Return the (x, y) coordinate for the center point of the cell that contains the specified text.  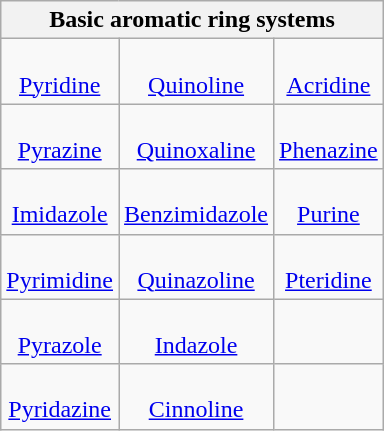
Indazole (196, 332)
Phenazine (329, 136)
Benzimidazole (196, 202)
Purine (329, 202)
Pyridazine (60, 396)
Pteridine (329, 266)
Pyridine (60, 72)
Quinazoline (196, 266)
Imidazole (60, 202)
Acridine (329, 72)
Pyrazole (60, 332)
Pyrimidine (60, 266)
Basic aromatic ring systems (192, 20)
Quinoline (196, 72)
Cinnoline (196, 396)
Quinoxaline (196, 136)
Pyrazine (60, 136)
